Locate the cell with the specified text and output its (X, Y) center coordinate. 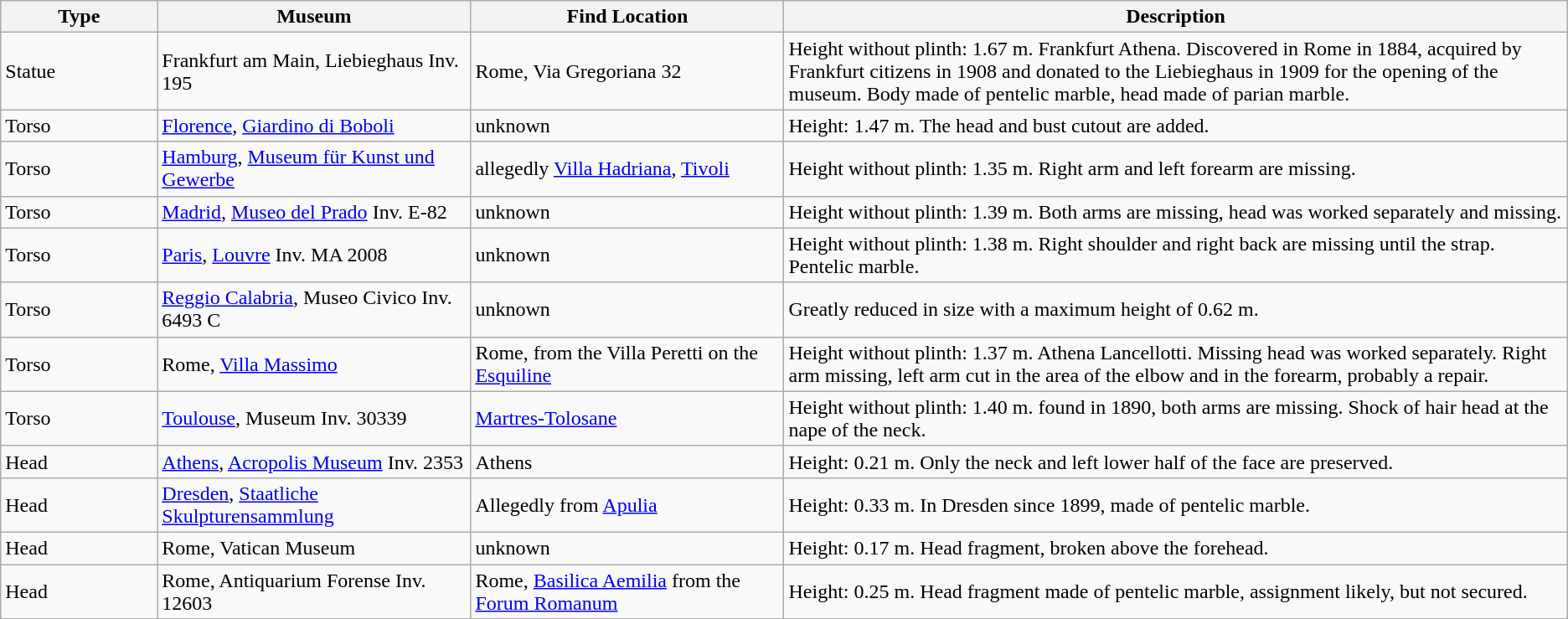
Athens (627, 462)
Rome, Villa Massimo (314, 364)
Type (79, 17)
Museum (314, 17)
Martres-Tolosane (627, 419)
Florence, Giardino di Boboli (314, 126)
Athens, Acropolis Museum Inv. 2353 (314, 462)
Rome, Basilica Aemilia from the Forum Romanum (627, 591)
Height: 0.25 m. Head fragment made of pentelic marble, assignment likely, but not secured. (1176, 591)
Allegedly from Apulia (627, 504)
Height: 0.33 m. In Dresden since 1899, made of pentelic marble. (1176, 504)
Rome, Via Gregoriana 32 (627, 71)
Rome, from the Villa Peretti on the Esquiline (627, 364)
Toulouse, Museum Inv. 30339 (314, 419)
Height without plinth: 1.40 m. found in 1890, both arms are missing. Shock of hair head at the nape of the neck. (1176, 419)
Height: 0.17 m. Head fragment, broken above the forehead. (1176, 548)
Dresden, Staatliche Skulpturensammlung (314, 504)
Hamburg, Museum für Kunst und Gewerbe (314, 169)
Find Location (627, 17)
Reggio Calabria, Museo Civico Inv. 6493 C (314, 310)
Rome, Antiquarium Forense Inv. 12603 (314, 591)
Paris, Louvre Inv. MA 2008 (314, 255)
Description (1176, 17)
Frankfurt am Main, Liebieghaus Inv. 195 (314, 71)
allegedly Villa Hadriana, Tivoli (627, 169)
Height without plinth: 1.39 m. Both arms are missing, head was worked separately and missing. (1176, 212)
Height without plinth: 1.38 m. Right shoulder and right back are missing until the strap. Pentelic marble. (1176, 255)
Rome, Vatican Museum (314, 548)
Statue (79, 71)
Greatly reduced in size with a maximum height of 0.62 m. (1176, 310)
Height without plinth: 1.35 m. Right arm and left forearm are missing. (1176, 169)
Madrid, Museo del Prado Inv. E-82 (314, 212)
Height: 1.47 m. The head and bust cutout are added. (1176, 126)
Height: 0.21 m. Only the neck and left lower half of the face are preserved. (1176, 462)
